Determine the (X, Y) coordinate at the center of the cell enclosing the given text.  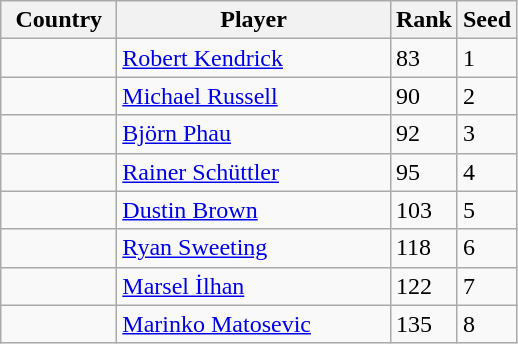
7 (486, 286)
Björn Phau (254, 134)
Robert Kendrick (254, 58)
103 (424, 210)
8 (486, 324)
118 (424, 248)
90 (424, 96)
Ryan Sweeting (254, 248)
Marsel İlhan (254, 286)
6 (486, 248)
Seed (486, 20)
92 (424, 134)
Player (254, 20)
122 (424, 286)
2 (486, 96)
Rainer Schüttler (254, 172)
Rank (424, 20)
135 (424, 324)
95 (424, 172)
Marinko Matosevic (254, 324)
Country (59, 20)
Michael Russell (254, 96)
3 (486, 134)
4 (486, 172)
1 (486, 58)
5 (486, 210)
83 (424, 58)
Dustin Brown (254, 210)
